Return the [X, Y] coordinate for the center point of the cell that contains the specified text.  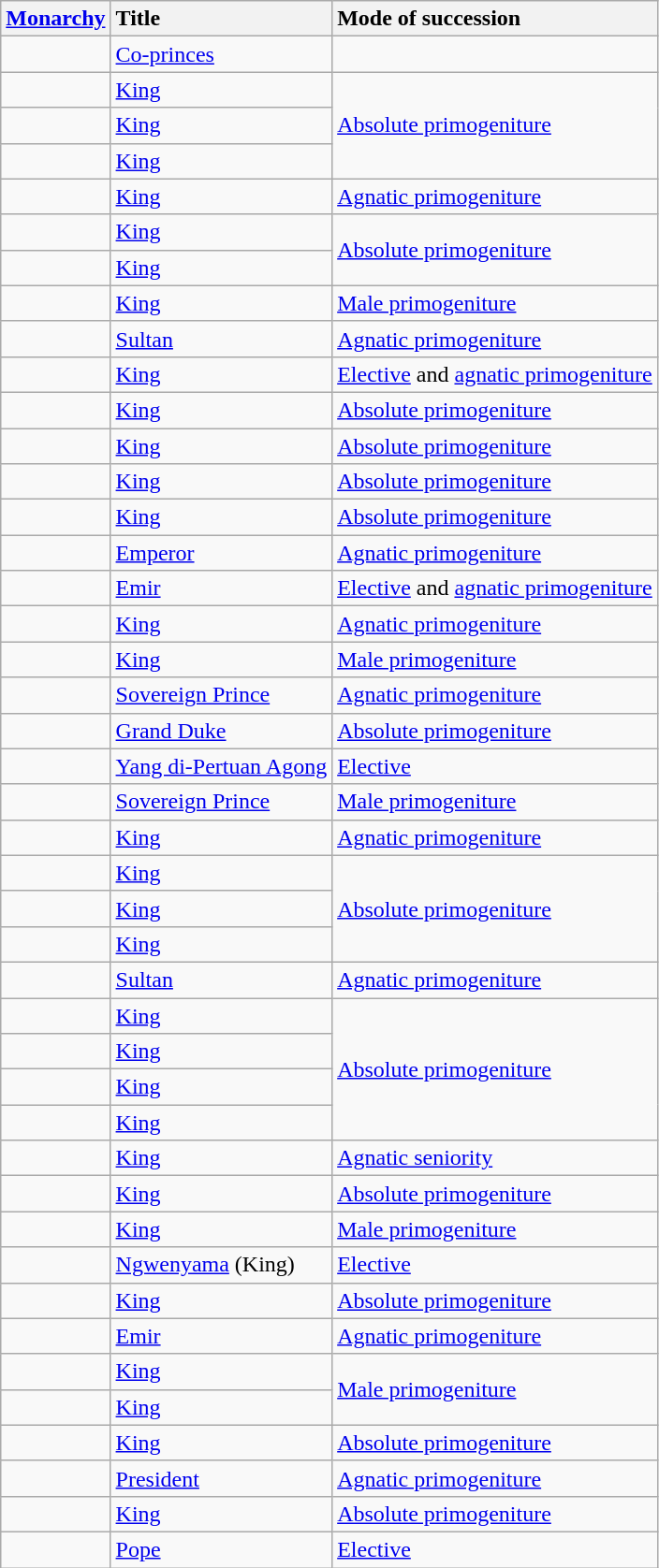
Agnatic seniority [495, 1158]
Pope [221, 1549]
Grand Duke [221, 731]
Ngwenyama (King) [221, 1265]
Yang di-Pertuan Agong [221, 766]
Title [221, 19]
Monarchy [56, 19]
Co-princes [221, 54]
Emperor [221, 553]
Mode of succession [495, 19]
President [221, 1478]
